Determine the (X, Y) coordinate at the center of the cell enclosing the given text.  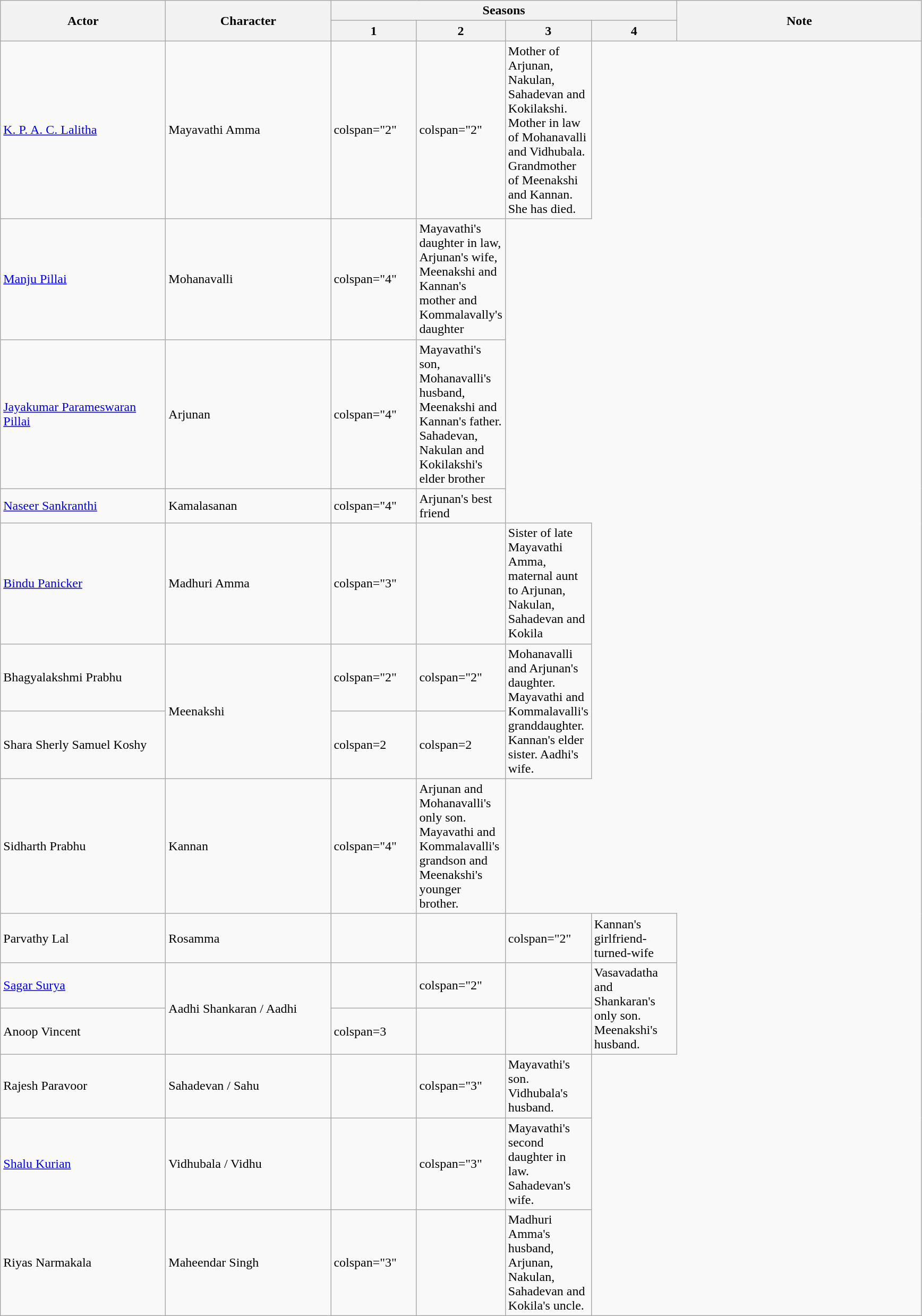
Sister of late Mayavathi Amma, maternal aunt to Arjunan, Nakulan, Sahadevan and Kokila (548, 583)
Jayakumar Parameswaran Pillai (83, 414)
Vidhubala / Vidhu (249, 1163)
Riyas Narmakala (83, 1263)
Mayavathi's second daughter in law. Sahadevan's wife. (548, 1163)
Kamalasanan (249, 506)
Kannan's girlfriend-turned-wife (634, 938)
colspan=3 (374, 1031)
Sidharth Prabhu (83, 846)
Kannan (249, 846)
Note (799, 21)
Arjunan (249, 414)
Mayavathi's son. Vidhubala's husband. (548, 1086)
Bindu Panicker (83, 583)
2 (461, 31)
Arjunan and Mohanavalli's only son. Mayavathi and Kommalavalli's grandson and Meenakshi's younger brother. (461, 846)
Meenakshi (249, 711)
Mohanavalli (249, 279)
4 (634, 31)
3 (548, 31)
Rajesh Paravoor (83, 1086)
K. P. A. C. Lalitha (83, 130)
Arjunan's best friend (461, 506)
Aadhi Shankaran / Aadhi (249, 1008)
Mayavathi Amma (249, 130)
Maheendar Singh (249, 1263)
Parvathy Lal (83, 938)
Madhuri Amma (249, 583)
Naseer Sankranthi (83, 506)
Sahadevan / Sahu (249, 1086)
Mother of Arjunan, Nakulan, Sahadevan and Kokilakshi. Mother in law of Mohanavalli and Vidhubala. Grandmother of Meenakshi and Kannan. She has died. (548, 130)
Bhagyalakshmi Prabhu (83, 678)
Actor (83, 21)
Vasavadatha and Shankaran's only son. Meenakshi's husband. (634, 1008)
Mayavathi's son, Mohanavalli's husband, Meenakshi and Kannan's father. Sahadevan, Nakulan and Kokilakshi's elder brother (461, 414)
1 (374, 31)
Character (249, 21)
Mohanavalli and Arjunan's daughter. Mayavathi and Kommalavalli's granddaughter. Kannan's elder sister. Aadhi's wife. (548, 711)
Sagar Surya (83, 986)
Seasons (504, 11)
Anoop Vincent (83, 1031)
Manju Pillai (83, 279)
Shalu Kurian (83, 1163)
Mayavathi's daughter in law, Arjunan's wife, Meenakshi and Kannan's mother and Kommalavally's daughter (461, 279)
Madhuri Amma's husband, Arjunan, Nakulan, Sahadevan and Kokila's uncle. (548, 1263)
Rosamma (249, 938)
Shara Sherly Samuel Koshy (83, 745)
